Pinpoint the cell where the given text exists, returning its [x, y] midpoint coordinate. 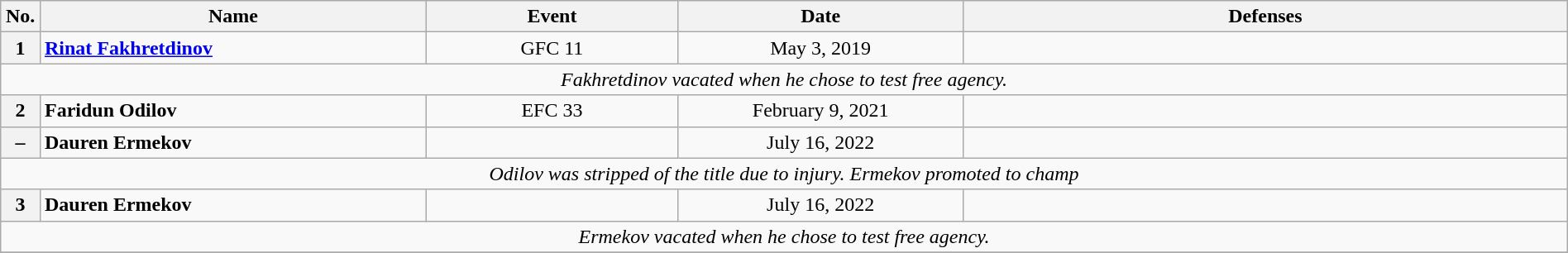
– [21, 142]
February 9, 2021 [820, 111]
Ermekov vacated when he chose to test free agency. [784, 236]
Defenses [1265, 17]
GFC 11 [552, 48]
No. [21, 17]
Rinat Fakhretdinov [233, 48]
Faridun Odilov [233, 111]
Odilov was stripped of the title due to injury. Ermekov promoted to champ [784, 174]
May 3, 2019 [820, 48]
Fakhretdinov vacated when he chose to test free agency. [784, 79]
Event [552, 17]
Date [820, 17]
2 [21, 111]
Name [233, 17]
1 [21, 48]
EFC 33 [552, 111]
3 [21, 205]
